From the cell containing the given text, extract its center point as [x, y] coordinate. 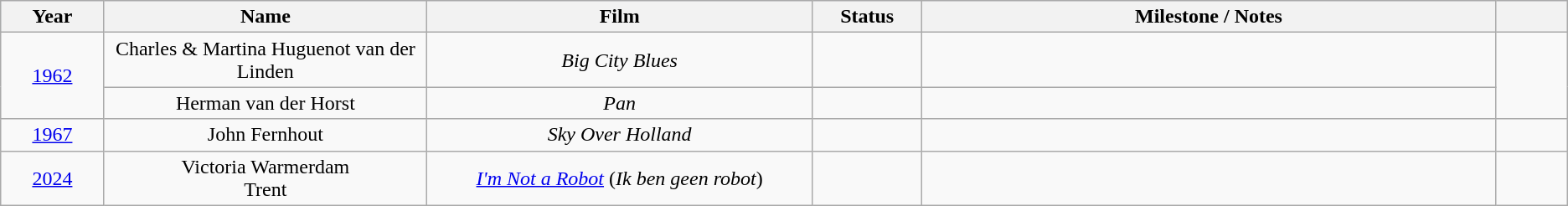
Herman van der Horst [265, 103]
Pan [620, 103]
Milestone / Notes [1210, 17]
Year [52, 17]
Status [868, 17]
Victoria WarmerdamTrent [265, 178]
Charles & Martina Huguenot van der Linden [265, 60]
1967 [52, 135]
2024 [52, 178]
1962 [52, 75]
I'm Not a Robot (Ik ben geen robot) [620, 178]
Big City Blues [620, 60]
Name [265, 17]
Sky Over Holland [620, 135]
Film [620, 17]
John Fernhout [265, 135]
